Scan for the cell matching the given text and deliver its (x, y) coordinate at center. 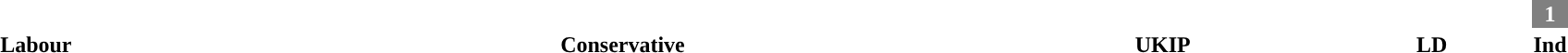
12 (623, 14)
5 (1163, 14)
